For the text-containing cell, return its midpoint in [X, Y] coordinate format. 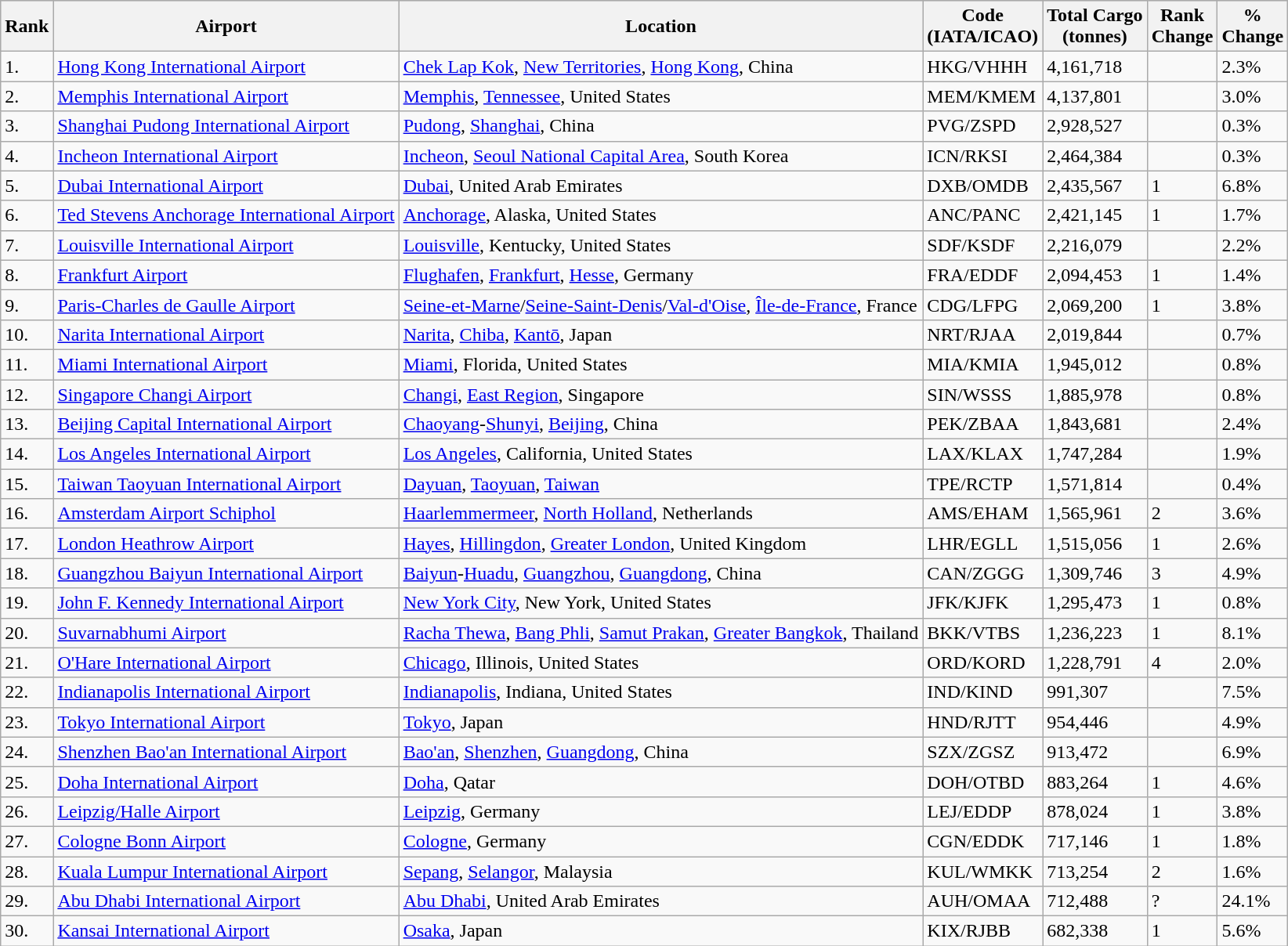
3.0% [1253, 96]
1,236,223 [1095, 633]
NRT/RJAA [982, 334]
8. [27, 275]
Leipzig/Halle Airport [226, 811]
London Heathrow Airport [226, 543]
2,094,453 [1095, 275]
Location [661, 27]
Frankfurt Airport [226, 275]
1,945,012 [1095, 364]
Anchorage, Alaska, United States [661, 215]
Total Cargo(tonnes) [1095, 27]
DOH/OTBD [982, 782]
SDF/KSDF [982, 245]
4,137,801 [1095, 96]
24.1% [1253, 901]
Pudong, Shanghai, China [661, 126]
Hong Kong International Airport [226, 67]
20. [27, 633]
Shanghai Pudong International Airport [226, 126]
1.7% [1253, 215]
24. [27, 752]
Haarlemmermeer, North Holland, Netherlands [661, 514]
991,307 [1095, 692]
Dubai, United Arab Emirates [661, 186]
Shenzhen Bao'an International Airport [226, 752]
SIN/WSSS [982, 394]
2. [27, 96]
6.8% [1253, 186]
HKG/VHHH [982, 67]
AUH/OMAA [982, 901]
17. [27, 543]
21. [27, 663]
1,885,978 [1095, 394]
4.6% [1253, 782]
Beijing Capital International Airport [226, 424]
2.6% [1253, 543]
PEK/ZBAA [982, 424]
IND/KIND [982, 692]
19. [27, 603]
MEM/KMEM [982, 96]
913,472 [1095, 752]
16. [27, 514]
FRA/EDDF [982, 275]
7. [27, 245]
5.6% [1253, 931]
Tokyo International Airport [226, 722]
1,747,284 [1095, 454]
1. [27, 67]
Incheon, Seoul National Capital Area, South Korea [661, 156]
CAN/ZGGG [982, 573]
2,019,844 [1095, 334]
LHR/EGLL [982, 543]
Dayuan, Taoyuan, Taiwan [661, 484]
682,338 [1095, 931]
AMS/EHAM [982, 514]
Miami International Airport [226, 364]
Louisville International Airport [226, 245]
13. [27, 424]
4. [27, 156]
954,446 [1095, 722]
14. [27, 454]
Sepang, Selangor, Malaysia [661, 872]
2,928,527 [1095, 126]
LAX/KLAX [982, 454]
Taiwan Taoyuan International Airport [226, 484]
Cologne Bonn Airport [226, 841]
5. [27, 186]
878,024 [1095, 811]
1,565,961 [1095, 514]
Changi, East Region, Singapore [661, 394]
18. [27, 573]
HND/RJTT [982, 722]
Incheon International Airport [226, 156]
Memphis International Airport [226, 96]
BKK/VTBS [982, 633]
Leipzig, Germany [661, 811]
Abu Dhabi International Airport [226, 901]
Narita International Airport [226, 334]
JFK/KJFK [982, 603]
8.1% [1253, 633]
Chaoyang-Shunyi, Beijing, China [661, 424]
3.6% [1253, 514]
1.4% [1253, 275]
Paris-Charles de Gaulle Airport [226, 305]
TPE/RCTP [982, 484]
1.9% [1253, 454]
1.8% [1253, 841]
25. [27, 782]
ORD/KORD [982, 663]
MIA/KMIA [982, 364]
LEJ/EDDP [982, 811]
Seine-et-Marne/Seine-Saint-Denis/Val-d'Oise, Île-de-France, France [661, 305]
Los Angeles, California, United States [661, 454]
2,435,567 [1095, 186]
9. [27, 305]
Amsterdam Airport Schiphol [226, 514]
Memphis, Tennessee, United States [661, 96]
12. [27, 394]
Code(IATA/ICAO) [982, 27]
2,421,145 [1095, 215]
Doha International Airport [226, 782]
1.6% [1253, 872]
6.9% [1253, 752]
713,254 [1095, 872]
Singapore Changi Airport [226, 394]
2,464,384 [1095, 156]
Narita, Chiba, Kantō, Japan [661, 334]
CGN/EDDK [982, 841]
3 [1182, 573]
11. [27, 364]
2.3% [1253, 67]
6. [27, 215]
Cologne, Germany [661, 841]
0.7% [1253, 334]
712,488 [1095, 901]
Guangzhou Baiyun International Airport [226, 573]
1,515,056 [1095, 543]
1,228,791 [1095, 663]
Indianapolis International Airport [226, 692]
ICN/RKSI [982, 156]
ANC/PANC [982, 215]
15. [27, 484]
SZX/ZGSZ [982, 752]
Miami, Florida, United States [661, 364]
Tokyo, Japan [661, 722]
22. [27, 692]
0.4% [1253, 484]
7.5% [1253, 692]
Doha, Qatar [661, 782]
RankChange [1182, 27]
Racha Thewa, Bang Phli, Samut Prakan, Greater Bangkok, Thailand [661, 633]
3. [27, 126]
1,571,814 [1095, 484]
O'Hare International Airport [226, 663]
KIX/RJBB [982, 931]
Kansai International Airport [226, 931]
23. [27, 722]
10. [27, 334]
CDG/LFPG [982, 305]
Bao'an, Shenzhen, Guangdong, China [661, 752]
PVG/ZSPD [982, 126]
Ted Stevens Anchorage International Airport [226, 215]
Dubai International Airport [226, 186]
2.0% [1253, 663]
27. [27, 841]
Baiyun-Huadu, Guangzhou, Guangdong, China [661, 573]
717,146 [1095, 841]
26. [27, 811]
Rank [27, 27]
30. [27, 931]
Flughafen, Frankfurt, Hesse, Germany [661, 275]
2,216,079 [1095, 245]
Indianapolis, Indiana, United States [661, 692]
1,843,681 [1095, 424]
New York City, New York, United States [661, 603]
2.2% [1253, 245]
%Change [1253, 27]
2,069,200 [1095, 305]
Airport [226, 27]
KUL/WMKK [982, 872]
1,309,746 [1095, 573]
John F. Kennedy International Airport [226, 603]
29. [27, 901]
28. [27, 872]
DXB/OMDB [982, 186]
Louisville, Kentucky, United States [661, 245]
883,264 [1095, 782]
Hayes, Hillingdon, Greater London, United Kingdom [661, 543]
? [1182, 901]
Osaka, Japan [661, 931]
Chicago, Illinois, United States [661, 663]
Los Angeles International Airport [226, 454]
4,161,718 [1095, 67]
2.4% [1253, 424]
Suvarnabhumi Airport [226, 633]
Chek Lap Kok, New Territories, Hong Kong, China [661, 67]
4 [1182, 663]
Abu Dhabi, United Arab Emirates [661, 901]
Kuala Lumpur International Airport [226, 872]
1,295,473 [1095, 603]
